Search for the cell housing the specified text and yield its (X, Y) center coordinate. 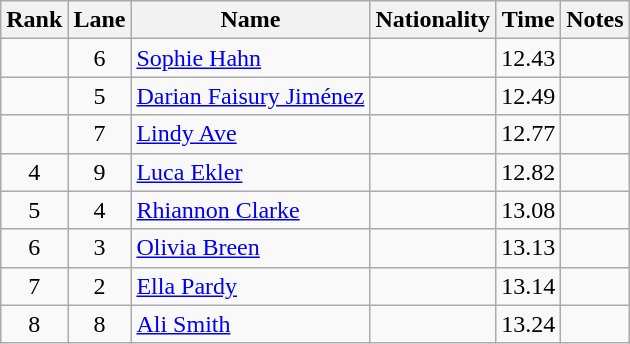
12.43 (528, 58)
Luca Ekler (250, 172)
Darian Faisury Jiménez (250, 96)
13.13 (528, 248)
Ella Pardy (250, 286)
Olivia Breen (250, 248)
13.14 (528, 286)
Nationality (433, 20)
Lane (100, 20)
13.08 (528, 210)
12.49 (528, 96)
9 (100, 172)
Lindy Ave (250, 134)
Ali Smith (250, 324)
12.77 (528, 134)
Rank (34, 20)
Notes (595, 20)
Time (528, 20)
Sophie Hahn (250, 58)
2 (100, 286)
Rhiannon Clarke (250, 210)
13.24 (528, 324)
12.82 (528, 172)
3 (100, 248)
Name (250, 20)
